From the cell containing the given text, extract its center point as (x, y) coordinate. 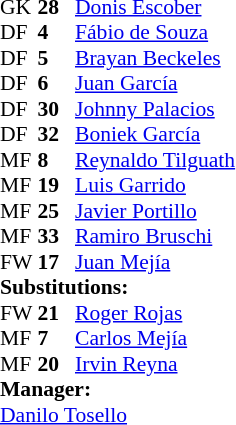
Luis Garrido (155, 185)
17 (57, 262)
Boniek García (155, 135)
Substitutions: (118, 287)
Johnny Palacios (155, 109)
6 (57, 83)
Fábio de Souza (155, 33)
Javier Portillo (155, 211)
Juan García (155, 83)
32 (57, 135)
Juan Mejía (155, 262)
21 (57, 313)
Irvin Reyna (155, 364)
4 (57, 33)
5 (57, 58)
25 (57, 211)
19 (57, 185)
20 (57, 364)
Brayan Beckeles (155, 58)
7 (57, 339)
Reynaldo Tilguath (155, 160)
Manager: (118, 389)
Roger Rojas (155, 313)
8 (57, 160)
33 (57, 237)
Carlos Mejía (155, 339)
30 (57, 109)
Ramiro Bruschi (155, 237)
